For the text-containing cell, return its midpoint in (x, y) coordinate format. 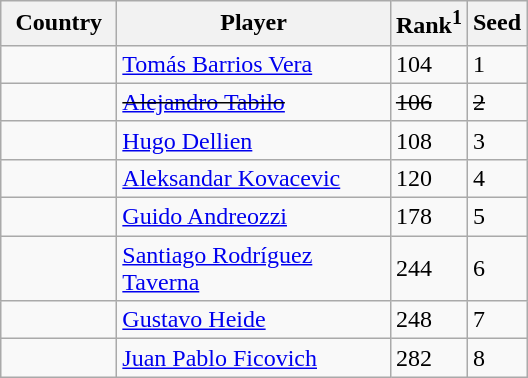
244 (428, 268)
5 (496, 217)
Country (59, 24)
Juan Pablo Ficovich (254, 358)
108 (428, 140)
7 (496, 320)
Guido Andreozzi (254, 217)
Player (254, 24)
Santiago Rodríguez Taverna (254, 268)
Alejandro Tabilo (254, 102)
Hugo Dellien (254, 140)
1 (496, 64)
2 (496, 102)
282 (428, 358)
178 (428, 217)
106 (428, 102)
Seed (496, 24)
Tomás Barrios Vera (254, 64)
Gustavo Heide (254, 320)
Rank1 (428, 24)
4 (496, 178)
Aleksandar Kovacevic (254, 178)
6 (496, 268)
104 (428, 64)
120 (428, 178)
8 (496, 358)
3 (496, 140)
248 (428, 320)
